Extract the (X, Y) coordinate from the center of the cell holding the provided text.  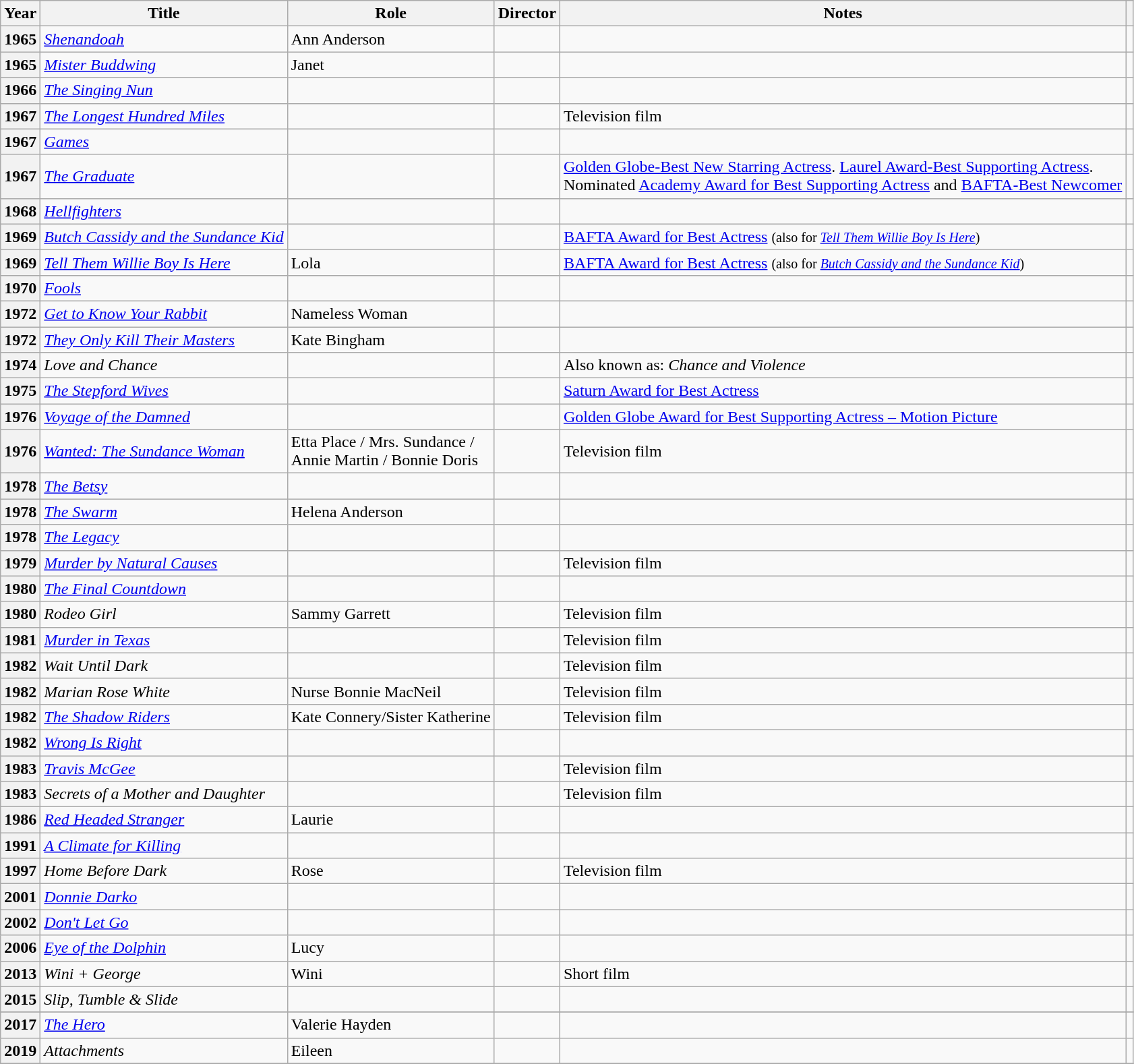
Rose (391, 871)
Games (164, 142)
The Legacy (164, 537)
Wanted: The Sundance Woman (164, 452)
A Climate for Killing (164, 846)
BAFTA Award for Best Actress (also for Butch Cassidy and the Sundance Kid) (843, 262)
Eye of the Dolphin (164, 948)
Secrets of a Mother and Daughter (164, 794)
Director (527, 13)
1968 (20, 211)
Mister Buddwing (164, 65)
Eileen (391, 1051)
1981 (20, 640)
1970 (20, 288)
Valerie Hayden (391, 1025)
Wini + George (164, 974)
Lola (391, 262)
Nurse Bonnie MacNeil (391, 691)
1974 (20, 365)
Don't Let Go (164, 922)
1991 (20, 846)
Get to Know Your Rabbit (164, 314)
1997 (20, 871)
The Graduate (164, 177)
1986 (20, 820)
2006 (20, 948)
Notes (843, 13)
2015 (20, 999)
1979 (20, 563)
Attachments (164, 1051)
Kate Connery/Sister Katherine (391, 717)
The Final Countdown (164, 589)
Wait Until Dark (164, 666)
Slip, Tumble & Slide (164, 999)
BAFTA Award for Best Actress (also for Tell Them Willie Boy Is Here) (843, 237)
Murder in Texas (164, 640)
Saturn Award for Best Actress (843, 391)
Role (391, 13)
Hellfighters (164, 211)
Shenandoah (164, 39)
Butch Cassidy and the Sundance Kid (164, 237)
The Swarm (164, 512)
Wini (391, 974)
Sammy Garrett (391, 614)
Year (20, 13)
Red Headed Stranger (164, 820)
1966 (20, 90)
Tell Them Willie Boy Is Here (164, 262)
Laurie (391, 820)
2001 (20, 897)
Donnie Darko (164, 897)
Voyage of the Damned (164, 417)
1975 (20, 391)
Short film (843, 974)
Home Before Dark (164, 871)
Wrong Is Right (164, 742)
Janet (391, 65)
Etta Place / Mrs. Sundance /Annie Martin / Bonnie Doris (391, 452)
2002 (20, 922)
Fools (164, 288)
Murder by Natural Causes (164, 563)
Travis McGee (164, 768)
The Stepford Wives (164, 391)
Lucy (391, 948)
Marian Rose White (164, 691)
They Only Kill Their Masters (164, 339)
Ann Anderson (391, 39)
Title (164, 13)
2017 (20, 1025)
Kate Bingham (391, 339)
2019 (20, 1051)
Helena Anderson (391, 512)
Nameless Woman (391, 314)
The Hero (164, 1025)
2013 (20, 974)
The Shadow Riders (164, 717)
The Longest Hundred Miles (164, 116)
Golden Globe Award for Best Supporting Actress – Motion Picture (843, 417)
The Singing Nun (164, 90)
The Betsy (164, 486)
Love and Chance (164, 365)
Also known as: Chance and Violence (843, 365)
Rodeo Girl (164, 614)
